From the cell containing the given text, extract its center point as (x, y) coordinate. 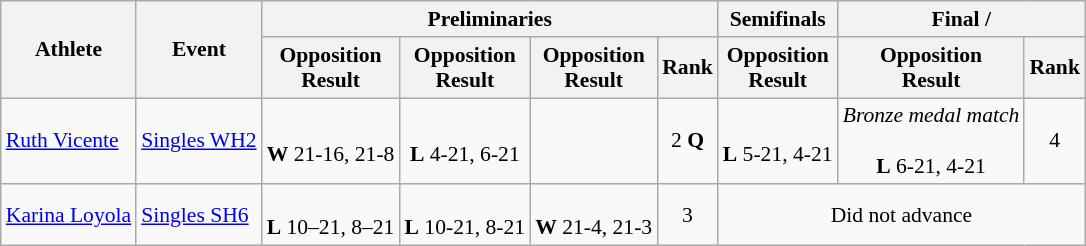
L 10-21, 8-21 (464, 216)
Singles WH2 (198, 142)
Ruth Vicente (68, 142)
L 5-21, 4-21 (778, 142)
Athlete (68, 50)
Semifinals (778, 19)
3 (688, 216)
Final / (962, 19)
Bronze medal matchL 6-21, 4-21 (932, 142)
Preliminaries (490, 19)
L 10–21, 8–21 (331, 216)
L 4-21, 6-21 (464, 142)
2 Q (688, 142)
Event (198, 50)
W 21-16, 21-8 (331, 142)
Karina Loyola (68, 216)
4 (1054, 142)
Did not advance (902, 216)
W 21-4, 21-3 (594, 216)
Singles SH6 (198, 216)
